Capture the cell that displays the provided text and extract its (x, y) central coordinate. 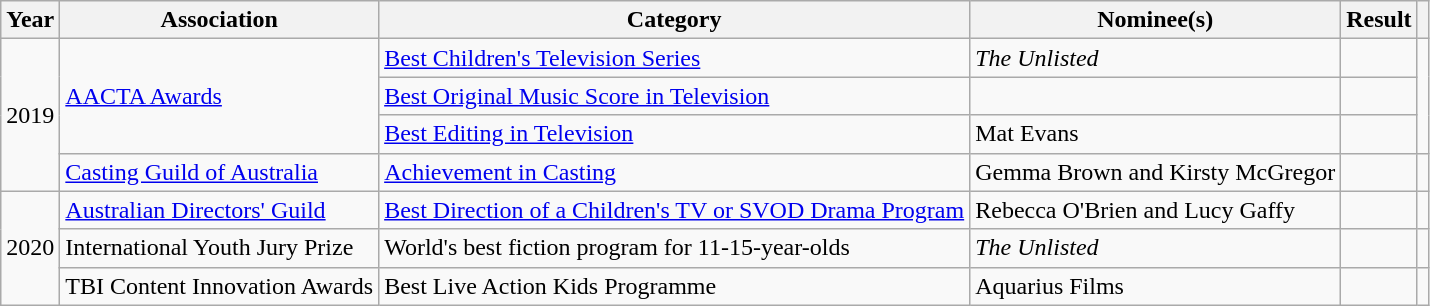
Casting Guild of Australia (220, 172)
Australian Directors' Guild (220, 210)
Nominee(s) (1156, 20)
AACTA Awards (220, 96)
International Youth Jury Prize (220, 248)
Gemma Brown and Kirsty McGregor (1156, 172)
Best Editing in Television (674, 134)
TBI Content Innovation Awards (220, 286)
World's best fiction program for 11-15-year-olds (674, 248)
Year (30, 20)
Best Direction of a Children's TV or SVOD Drama Program (674, 210)
Result (1379, 20)
Rebecca O'Brien and Lucy Gaffy (1156, 210)
2019 (30, 115)
Aquarius Films (1156, 286)
Association (220, 20)
2020 (30, 248)
Best Original Music Score in Television (674, 96)
Best Children's Television Series (674, 58)
Category (674, 20)
Achievement in Casting (674, 172)
Mat Evans (1156, 134)
Best Live Action Kids Programme (674, 286)
